Search for the cell housing the specified text and yield its [x, y] center coordinate. 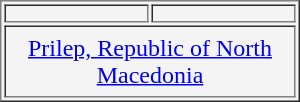
Prilep, Republic of North Macedonia [150, 62]
